For the text-containing cell, return its midpoint in (X, Y) coordinate format. 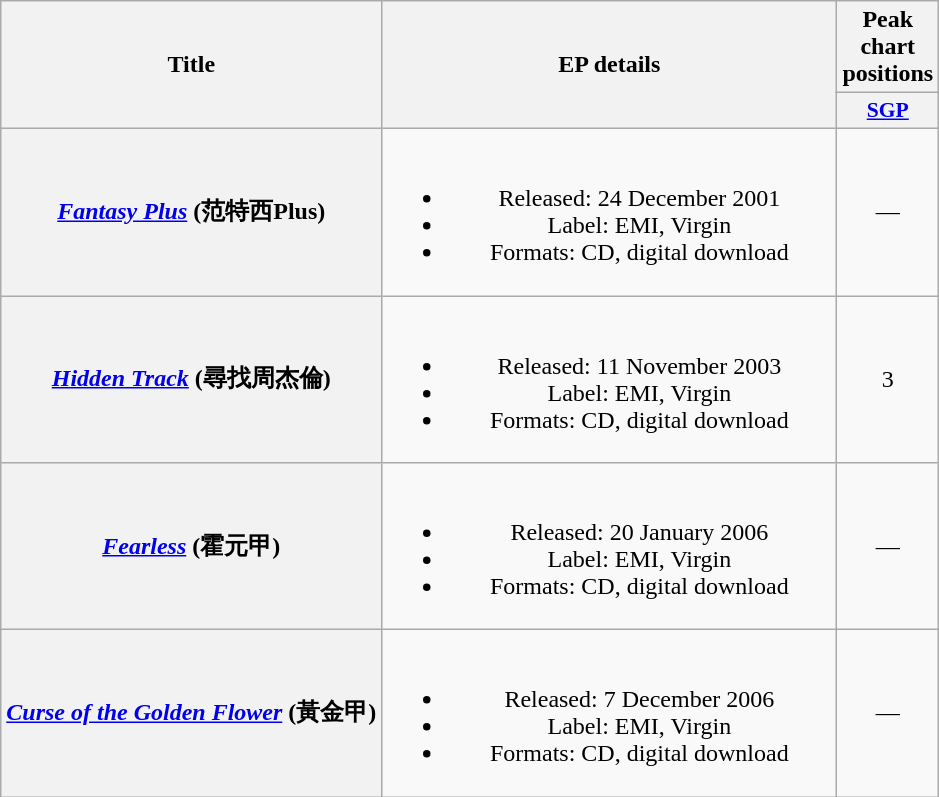
SGP (888, 111)
3 (888, 380)
Fantasy Plus (范特西Plus) (192, 212)
EP details (610, 65)
Curse of the Golden Flower (黃金甲) (192, 714)
Released: 20 January 2006Label: EMI, VirginFormats: CD, digital download (610, 546)
Released: 11 November 2003Label: EMI, VirginFormats: CD, digital download (610, 380)
Title (192, 65)
Released: 24 December 2001Label: EMI, VirginFormats: CD, digital download (610, 212)
Peak chart positions (888, 47)
Fearless (霍元甲) (192, 546)
Hidden Track (尋找周杰倫) (192, 380)
Released: 7 December 2006Label: EMI, VirginFormats: CD, digital download (610, 714)
